Output the (x, y) coordinate of the center of the cell containing the given text.  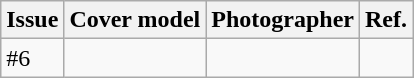
Cover model (135, 20)
Issue (32, 20)
Ref. (386, 20)
Photographer (283, 20)
#6 (32, 58)
